Extract the (x, y) coordinate from the center of the cell holding the provided text.  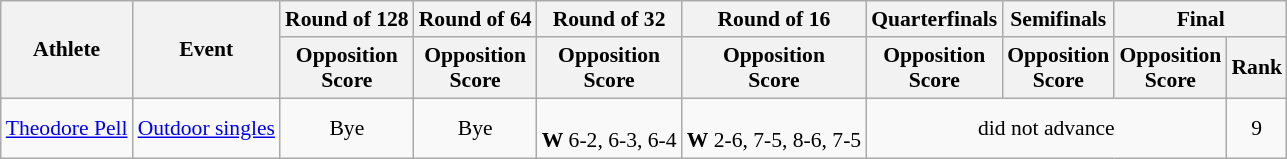
Round of 64 (476, 19)
Semifinals (1058, 19)
Round of 16 (774, 19)
Final (1200, 19)
Round of 32 (610, 19)
Event (206, 50)
Rank (1256, 68)
Outdoor singles (206, 128)
9 (1256, 128)
Athlete (67, 50)
W 2-6, 7-5, 8-6, 7-5 (774, 128)
Round of 128 (347, 19)
did not advance (1046, 128)
W 6-2, 6-3, 6-4 (610, 128)
Theodore Pell (67, 128)
Quarterfinals (934, 19)
